Detect which cell encompasses the target text, then output its (x, y) center coordinate. 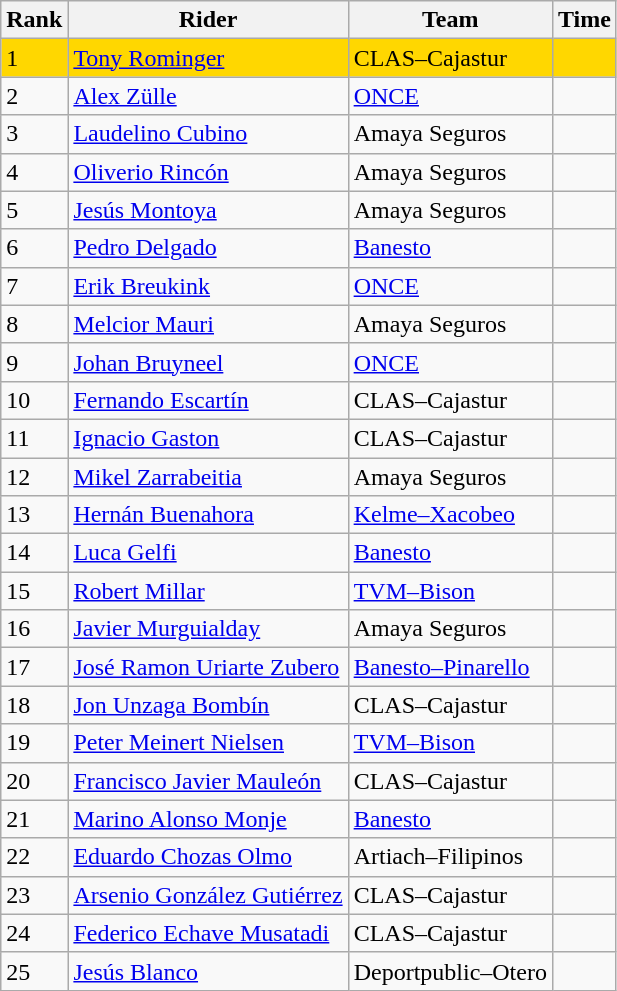
8 (34, 324)
Eduardo Chozas Olmo (208, 857)
Team (450, 20)
Jon Unzaga Bombín (208, 705)
11 (34, 438)
Pedro Delgado (208, 248)
Luca Gelfi (208, 553)
4 (34, 172)
Fernando Escartín (208, 400)
6 (34, 248)
Time (584, 20)
25 (34, 971)
24 (34, 933)
9 (34, 362)
Ignacio Gaston (208, 438)
3 (34, 134)
19 (34, 743)
Peter Meinert Nielsen (208, 743)
Javier Murguialday (208, 629)
Tony Rominger (208, 58)
5 (34, 210)
Laudelino Cubino (208, 134)
Jesús Montoya (208, 210)
Rank (34, 20)
Oliverio Rincón (208, 172)
12 (34, 477)
Kelme–Xacobeo (450, 515)
22 (34, 857)
Hernán Buenahora (208, 515)
Alex Zülle (208, 96)
Melcior Mauri (208, 324)
Marino Alonso Monje (208, 819)
1 (34, 58)
7 (34, 286)
21 (34, 819)
Banesto–Pinarello (450, 667)
Jesús Blanco (208, 971)
Johan Bruyneel (208, 362)
16 (34, 629)
17 (34, 667)
10 (34, 400)
18 (34, 705)
Erik Breukink (208, 286)
23 (34, 895)
Mikel Zarrabeitia (208, 477)
Artiach–Filipinos (450, 857)
15 (34, 591)
Federico Echave Musatadi (208, 933)
José Ramon Uriarte Zubero (208, 667)
2 (34, 96)
Robert Millar (208, 591)
Deportpublic–Otero (450, 971)
20 (34, 781)
13 (34, 515)
Rider (208, 20)
Arsenio González Gutiérrez (208, 895)
14 (34, 553)
Francisco Javier Mauleón (208, 781)
